Return the [x, y] coordinate for the center point of the cell that contains the specified text.  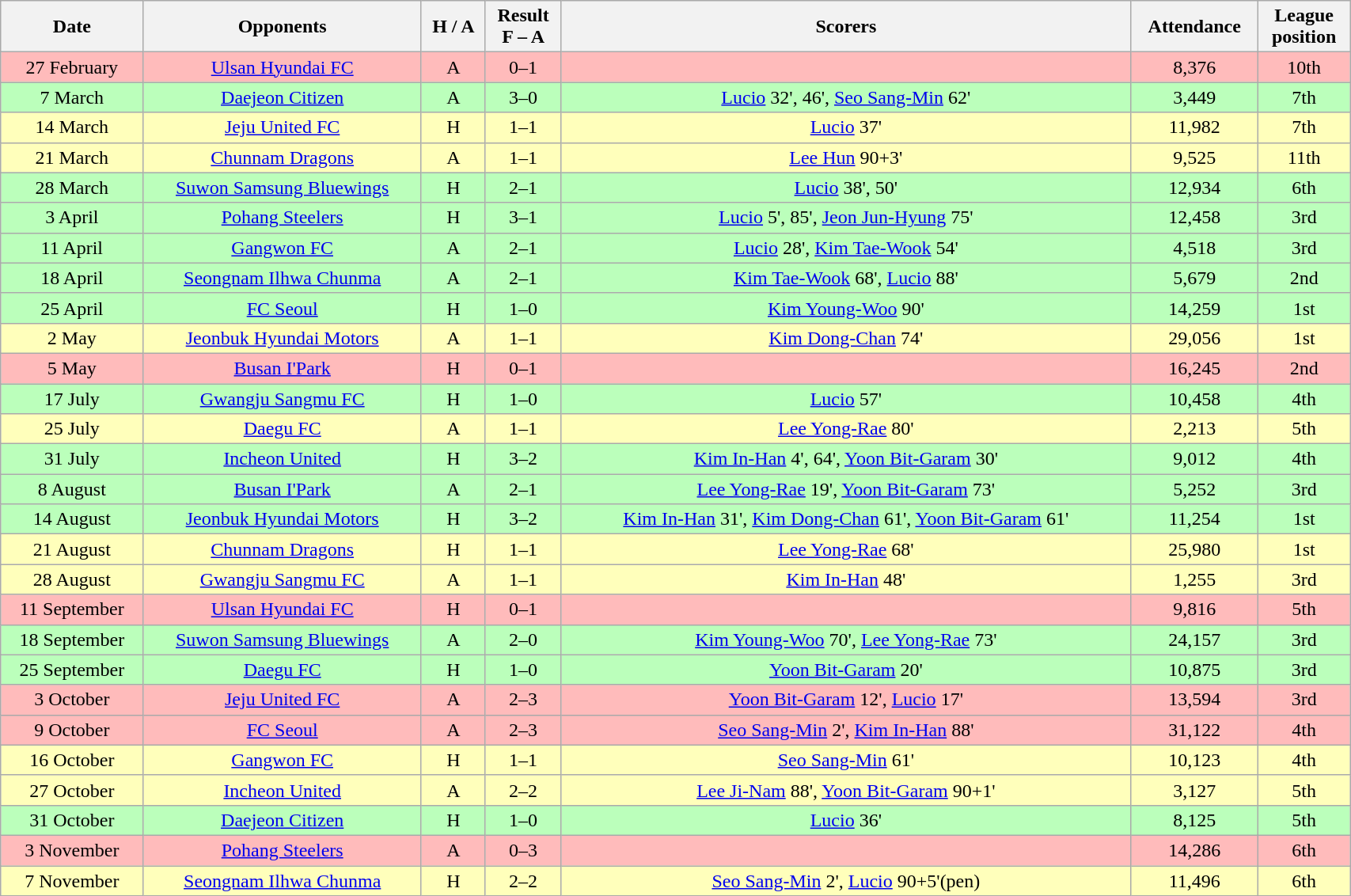
5,252 [1195, 489]
7 November [72, 881]
27 February [72, 67]
Kim Young-Woo 70', Lee Yong-Rae 73' [846, 640]
10th [1304, 67]
ResultF – A [523, 27]
9,012 [1195, 459]
Attendance [1195, 27]
Seo Sang-Min 2', Kim In-Han 88' [846, 730]
3 October [72, 700]
10,123 [1195, 760]
Opponents [283, 27]
2 May [72, 338]
3,127 [1195, 790]
Lucio 37' [846, 127]
Lucio 32', 46', Seo Sang-Min 62' [846, 97]
3,449 [1195, 97]
9,525 [1195, 158]
11,982 [1195, 127]
Lee Yong-Rae 19', Yoon Bit-Garam 73' [846, 489]
Lucio 57' [846, 398]
Yoon Bit-Garam 20' [846, 670]
13,594 [1195, 700]
21 August [72, 549]
Lucio 38', 50' [846, 188]
0–3 [523, 850]
5 May [72, 368]
Lee Hun 90+3' [846, 158]
14 August [72, 519]
31,122 [1195, 730]
5,679 [1195, 278]
24,157 [1195, 640]
31 October [72, 820]
27 October [72, 790]
10,458 [1195, 398]
Scorers [846, 27]
Seo Sang-Min 2', Lucio 90+5'(pen) [846, 881]
Lucio 28', Kim Tae-Wook 54' [846, 248]
25 July [72, 429]
8,125 [1195, 820]
Kim Tae-Wook 68', Lucio 88' [846, 278]
8 August [72, 489]
Lucio 5', 85', Jeon Jun-Hyung 75' [846, 218]
28 August [72, 579]
17 July [72, 398]
Lucio 36' [846, 820]
14,259 [1195, 308]
11th [1304, 158]
21 March [72, 158]
8,376 [1195, 67]
9 October [72, 730]
11 April [72, 248]
Yoon Bit-Garam 12', Lucio 17' [846, 700]
12,934 [1195, 188]
16 October [72, 760]
1,255 [1195, 579]
4,518 [1195, 248]
18 April [72, 278]
3 April [72, 218]
31 July [72, 459]
11,496 [1195, 881]
28 March [72, 188]
2,213 [1195, 429]
25 September [72, 670]
Date [72, 27]
Kim Dong-Chan 74' [846, 338]
Leagueposition [1304, 27]
Kim In-Han 48' [846, 579]
Lee Ji-Nam 88', Yoon Bit-Garam 90+1' [846, 790]
29,056 [1195, 338]
16,245 [1195, 368]
Lee Yong-Rae 80' [846, 429]
12,458 [1195, 218]
11 September [72, 609]
18 September [72, 640]
3–1 [523, 218]
25 April [72, 308]
Kim Young-Woo 90' [846, 308]
25,980 [1195, 549]
Kim In-Han 31', Kim Dong-Chan 61', Yoon Bit-Garam 61' [846, 519]
H / A [453, 27]
14 March [72, 127]
11,254 [1195, 519]
Lee Yong-Rae 68' [846, 549]
9,816 [1195, 609]
Kim In-Han 4', 64', Yoon Bit-Garam 30' [846, 459]
14,286 [1195, 850]
3–0 [523, 97]
10,875 [1195, 670]
7 March [72, 97]
Seo Sang-Min 61' [846, 760]
2–0 [523, 640]
3 November [72, 850]
